Extract the [X, Y] coordinate from the center of the cell holding the provided text.  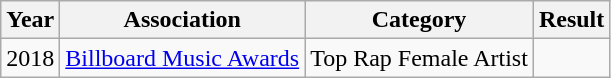
Year [30, 20]
Billboard Music Awards [182, 58]
2018 [30, 58]
Result [571, 20]
Association [182, 20]
Category [420, 20]
Top Rap Female Artist [420, 58]
